Detect which cell encompasses the target text, then output its [x, y] center coordinate. 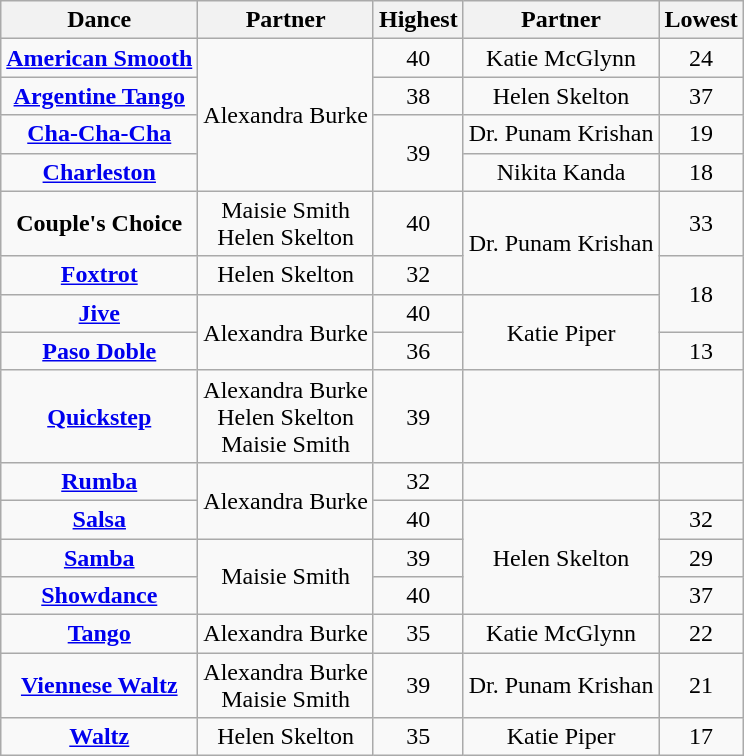
Tango [100, 634]
Samba [100, 557]
Rumba [100, 481]
36 [418, 351]
Alexandra BurkeMaisie Smith [286, 686]
Dance [100, 20]
Viennese Waltz [100, 686]
Showdance [100, 596]
Paso Doble [100, 351]
Charleston [100, 172]
17 [701, 737]
24 [701, 58]
Waltz [100, 737]
Alexandra BurkeHelen SkeltonMaisie Smith [286, 416]
Lowest [701, 20]
Quickstep [100, 416]
Salsa [100, 519]
22 [701, 634]
Foxtrot [100, 275]
38 [418, 96]
21 [701, 686]
Maisie SmithHelen Skelton [286, 224]
Argentine Tango [100, 96]
13 [701, 351]
29 [701, 557]
Cha-Cha-Cha [100, 134]
Highest [418, 20]
Maisie Smith [286, 576]
33 [701, 224]
19 [701, 134]
Jive [100, 313]
American Smooth [100, 58]
Couple's Choice [100, 224]
Nikita Kanda [561, 172]
